Return the [X, Y] coordinate for the center point of the cell that contains the specified text.  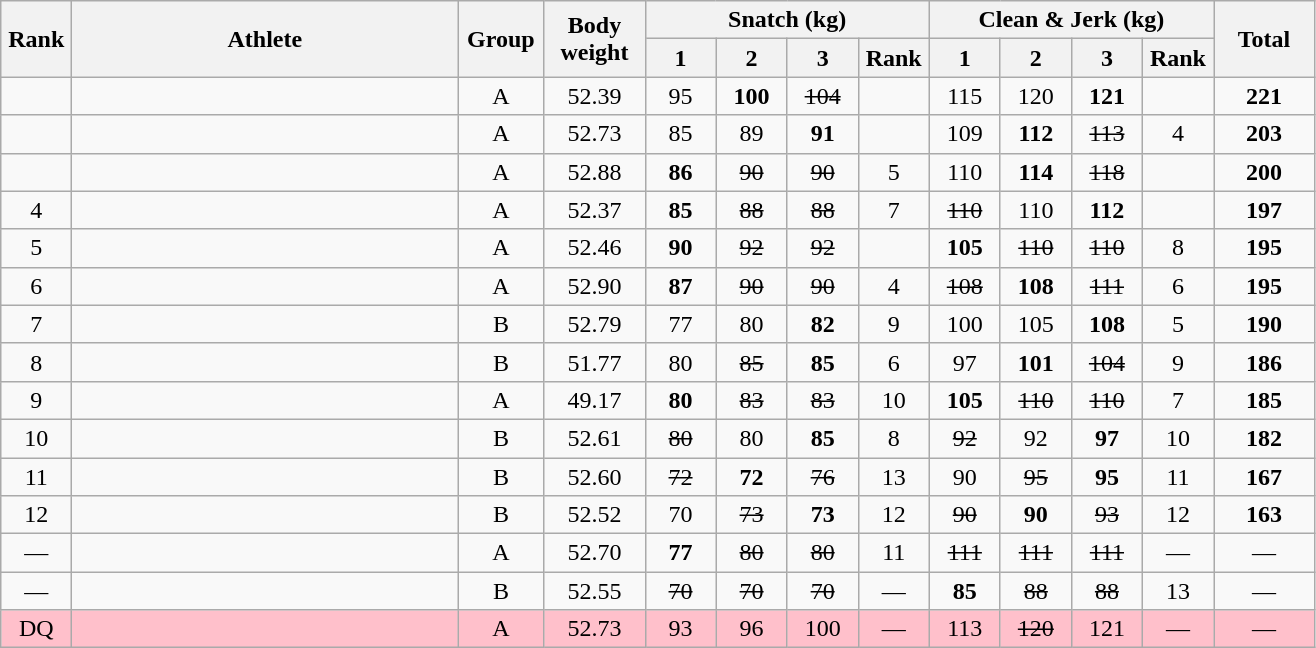
96 [752, 629]
114 [1036, 172]
52.46 [594, 248]
49.17 [594, 400]
52.90 [594, 286]
89 [752, 134]
52.37 [594, 210]
DQ [36, 629]
52.61 [594, 438]
76 [822, 477]
82 [822, 324]
118 [1106, 172]
115 [964, 96]
Clean & Jerk (kg) [1071, 20]
87 [680, 286]
52.70 [594, 553]
197 [1264, 210]
182 [1264, 438]
109 [964, 134]
163 [1264, 515]
52.55 [594, 591]
200 [1264, 172]
52.52 [594, 515]
221 [1264, 96]
52.79 [594, 324]
Total [1264, 39]
Athlete [265, 39]
52.88 [594, 172]
186 [1264, 362]
Group [501, 39]
52.39 [594, 96]
203 [1264, 134]
86 [680, 172]
51.77 [594, 362]
52.60 [594, 477]
Body weight [594, 39]
185 [1264, 400]
190 [1264, 324]
101 [1036, 362]
91 [822, 134]
Snatch (kg) [787, 20]
167 [1264, 477]
